Locate the cell with the specified text and output its [X, Y] center coordinate. 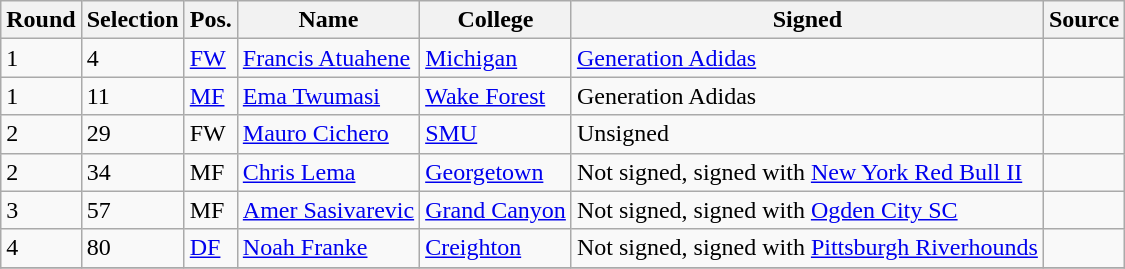
Source [1084, 20]
SMU [496, 134]
College [496, 20]
Grand Canyon [496, 210]
Not signed, signed with Pittsburgh Riverhounds [807, 248]
DF [210, 248]
Wake Forest [496, 96]
Not signed, signed with New York Red Bull II [807, 172]
Noah Franke [328, 248]
Signed [807, 20]
Not signed, signed with Ogden City SC [807, 210]
57 [132, 210]
29 [132, 134]
Michigan [496, 58]
34 [132, 172]
Francis Atuahene [328, 58]
3 [41, 210]
11 [132, 96]
Selection [132, 20]
Ema Twumasi [328, 96]
80 [132, 248]
Name [328, 20]
Pos. [210, 20]
Mauro Cichero [328, 134]
Creighton [496, 248]
Chris Lema [328, 172]
Georgetown [496, 172]
Amer Sasivarevic [328, 210]
Unsigned [807, 134]
Round [41, 20]
